Locate the cell with the specified text and output its (x, y) center coordinate. 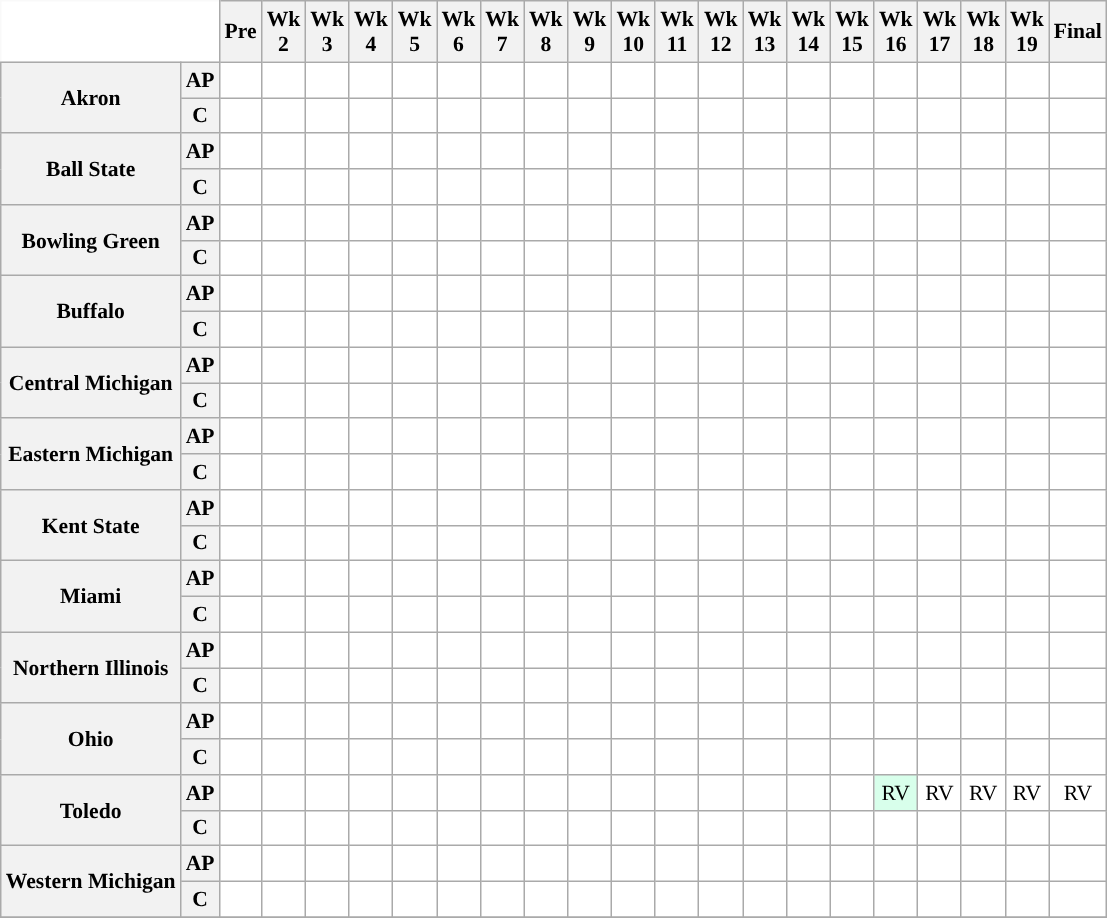
Wk19 (1027, 32)
Eastern Michigan (91, 454)
Bowling Green (91, 240)
Western Michigan (91, 882)
Ohio (91, 740)
Wk16 (896, 32)
Wk9 (590, 32)
Final (1078, 32)
Wk12 (721, 32)
Wk17 (940, 32)
Kent State (91, 526)
Buffalo (91, 312)
Ball State (91, 170)
Wk6 (458, 32)
Akron (91, 98)
Central Michigan (91, 382)
Wk13 (765, 32)
Wk10 (633, 32)
Pre (240, 32)
Wk15 (852, 32)
Wk4 (371, 32)
Wk11 (677, 32)
Wk8 (546, 32)
Miami (91, 596)
Northern Illinois (91, 668)
Wk3 (327, 32)
Wk14 (808, 32)
Toledo (91, 810)
Wk5 (415, 32)
Wk7 (502, 32)
Wk2 (284, 32)
Wk18 (983, 32)
